Output the [x, y] coordinate of the center of the cell containing the given text.  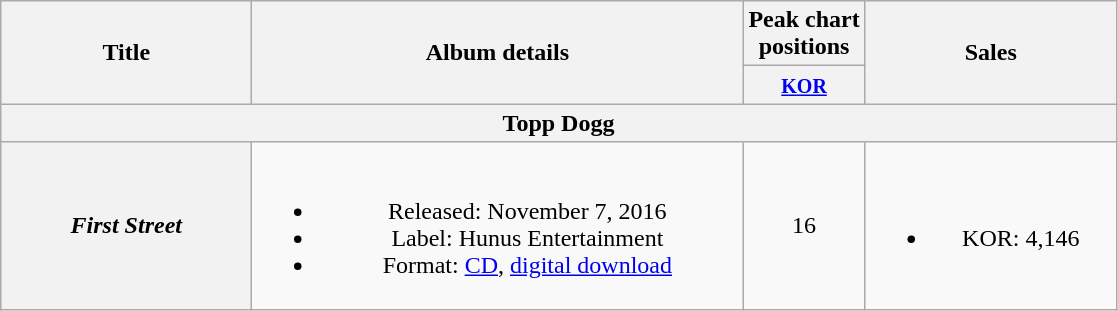
Album details [498, 52]
KOR: 4,146 [990, 226]
Title [126, 52]
First Street [126, 226]
Sales [990, 52]
16 [804, 226]
Released: November 7, 2016Label: Hunus EntertainmentFormat: CD, digital download [498, 226]
Topp Dogg [559, 123]
Peak chart positions [804, 34]
KOR [804, 85]
